Provide the (X, Y) coordinate of the cell's center where the given text is located.  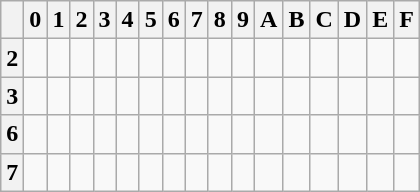
5 (150, 20)
A (268, 20)
D (352, 20)
4 (128, 20)
8 (220, 20)
B (296, 20)
0 (36, 20)
1 (58, 20)
F (407, 20)
C (324, 20)
E (380, 20)
9 (242, 20)
